Locate the cell with the specified text and output its (x, y) center coordinate. 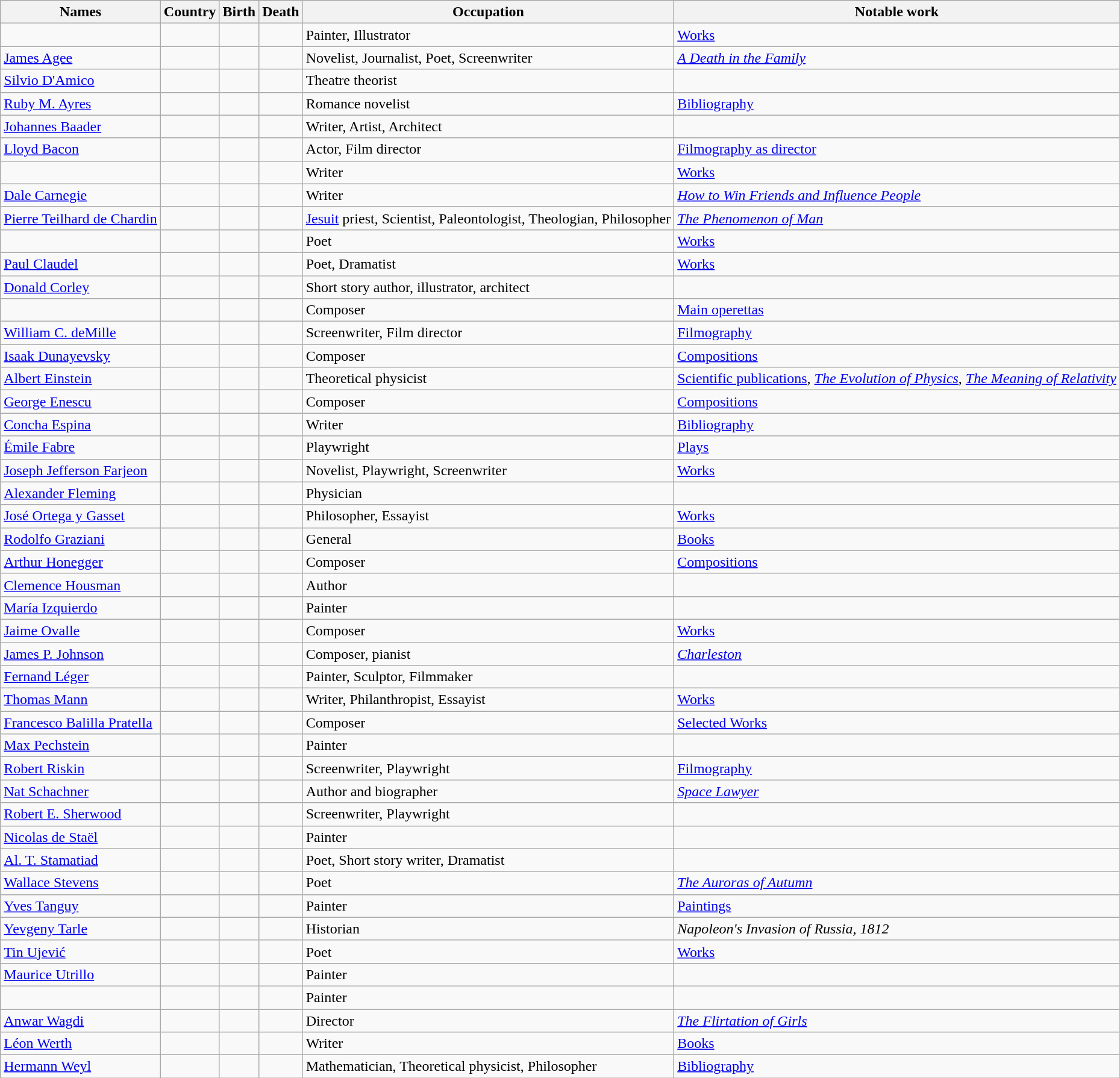
Émile Fabre (81, 447)
Silvio D'Amico (81, 81)
Albert Einstein (81, 379)
Alexander Fleming (81, 493)
Short story author, illustrator, architect (488, 287)
Theoretical physicist (488, 379)
Poet, Short story writer, Dramatist (488, 860)
Main operettas (897, 310)
James Agee (81, 58)
Notable work (897, 12)
James P. Johnson (81, 653)
Al. T. Stamatiad (81, 860)
Yevgeny Tarle (81, 929)
Dale Carnegie (81, 195)
Birth (239, 12)
José Ortega y Gasset (81, 516)
Author and biographer (488, 791)
Space Lawyer (897, 791)
Robert E. Sherwood (81, 814)
Names (81, 12)
Writer, Philanthropist, Essayist (488, 700)
A Death in the Family (897, 58)
Playwright (488, 447)
The Auroras of Autumn (897, 883)
Novelist, Playwright, Screenwriter (488, 470)
How to Win Friends and Influence People (897, 195)
Ruby M. Ayres (81, 104)
Tin Ujević (81, 952)
Arthur Honegger (81, 562)
Novelist, Journalist, Poet, Screenwriter (488, 58)
Rodolfo Graziani (81, 539)
Charleston (897, 653)
Anwar Wagdi (81, 1021)
Johannes Baader (81, 126)
Actor, Film director (488, 149)
Director (488, 1021)
Isaak Dunayevsky (81, 356)
Robert Riskin (81, 768)
Scientific publications, The Evolution of Physics, The Meaning of Relativity (897, 379)
William C. deMille (81, 333)
Mathematician, Theoretical physicist, Philosopher (488, 1067)
Philosopher, Essayist (488, 516)
Napoleon's Invasion of Russia, 1812 (897, 929)
Author (488, 585)
Paintings (897, 906)
Joseph Jefferson Farjeon (81, 470)
Selected Works (897, 723)
Lloyd Bacon (81, 149)
Francesco Balilla Pratella (81, 723)
Theatre theorist (488, 81)
Concha Espina (81, 425)
Occupation (488, 12)
General (488, 539)
Paul Claudel (81, 264)
Country (190, 12)
Death (281, 12)
Nicolas de Staël (81, 837)
Writer, Artist, Architect (488, 126)
Maurice Utrillo (81, 974)
Max Pechstein (81, 746)
Physician (488, 493)
Clemence Housman (81, 585)
Composer, pianist (488, 653)
Yves Tanguy (81, 906)
George Enescu (81, 402)
The Flirtation of Girls (897, 1021)
Painter, Sculptor, Filmmaker (488, 677)
Wallace Stevens (81, 883)
Nat Schachner (81, 791)
Screenwriter, Film director (488, 333)
Jaime Ovalle (81, 631)
Romance novelist (488, 104)
Thomas Mann (81, 700)
The Phenomenon of Man (897, 218)
Filmography as director (897, 149)
Poet, Dramatist (488, 264)
Plays (897, 447)
Donald Corley (81, 287)
Painter, Illustrator (488, 35)
Fernand Léger (81, 677)
Léon Werth (81, 1044)
María Izquierdo (81, 608)
Historian (488, 929)
Pierre Teilhard de Chardin (81, 218)
Hermann Weyl (81, 1067)
Jesuit priest, Scientist, Paleontologist, Theologian, Philosopher (488, 218)
